Locate the cell with the specified text and output its [X, Y] center coordinate. 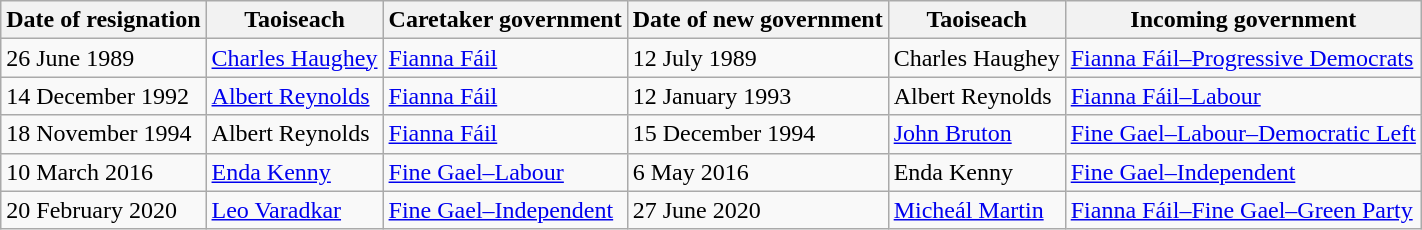
Leo Varadkar [294, 210]
Fianna Fáil–Labour [1243, 96]
14 December 1992 [104, 96]
6 May 2016 [758, 172]
Micheál Martin [976, 210]
Fianna Fáil–Fine Gael–Green Party [1243, 210]
Date of resignation [104, 20]
Fine Gael–Labour [505, 172]
John Bruton [976, 134]
10 March 2016 [104, 172]
Fine Gael–Labour–Democratic Left [1243, 134]
12 January 1993 [758, 96]
Incoming government [1243, 20]
15 December 1994 [758, 134]
Date of new government [758, 20]
Fianna Fáil–Progressive Democrats [1243, 58]
12 July 1989 [758, 58]
20 February 2020 [104, 210]
26 June 1989 [104, 58]
Caretaker government [505, 20]
18 November 1994 [104, 134]
27 June 2020 [758, 210]
